Pinpoint the cell where the given text exists, returning its [X, Y] midpoint coordinate. 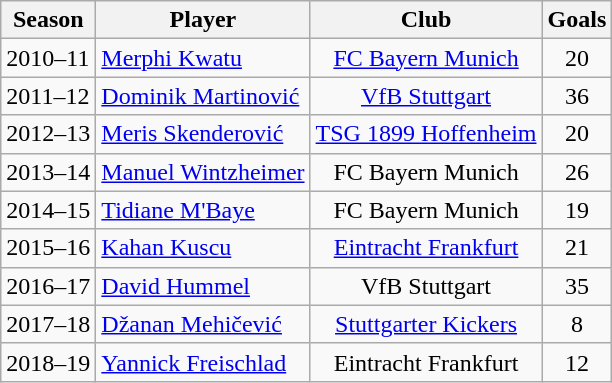
TSG 1899 Hoffenheim [426, 134]
Tidiane M'Baye [203, 210]
2018–19 [48, 362]
21 [577, 248]
Džanan Mehičević [203, 324]
2017–18 [48, 324]
2012–13 [48, 134]
Manuel Wintzheimer [203, 172]
Season [48, 20]
Stuttgarter Kickers [426, 324]
2010–11 [48, 58]
35 [577, 286]
Dominik Martinović [203, 96]
Club [426, 20]
2015–16 [48, 248]
Goals [577, 20]
26 [577, 172]
12 [577, 362]
Kahan Kuscu [203, 248]
8 [577, 324]
2013–14 [48, 172]
Yannick Freischlad [203, 362]
19 [577, 210]
2016–17 [48, 286]
Player [203, 20]
2014–15 [48, 210]
36 [577, 96]
David Hummel [203, 286]
Meris Skenderović [203, 134]
Merphi Kwatu [203, 58]
2011–12 [48, 96]
